Detect which cell encompasses the target text, then output its (x, y) center coordinate. 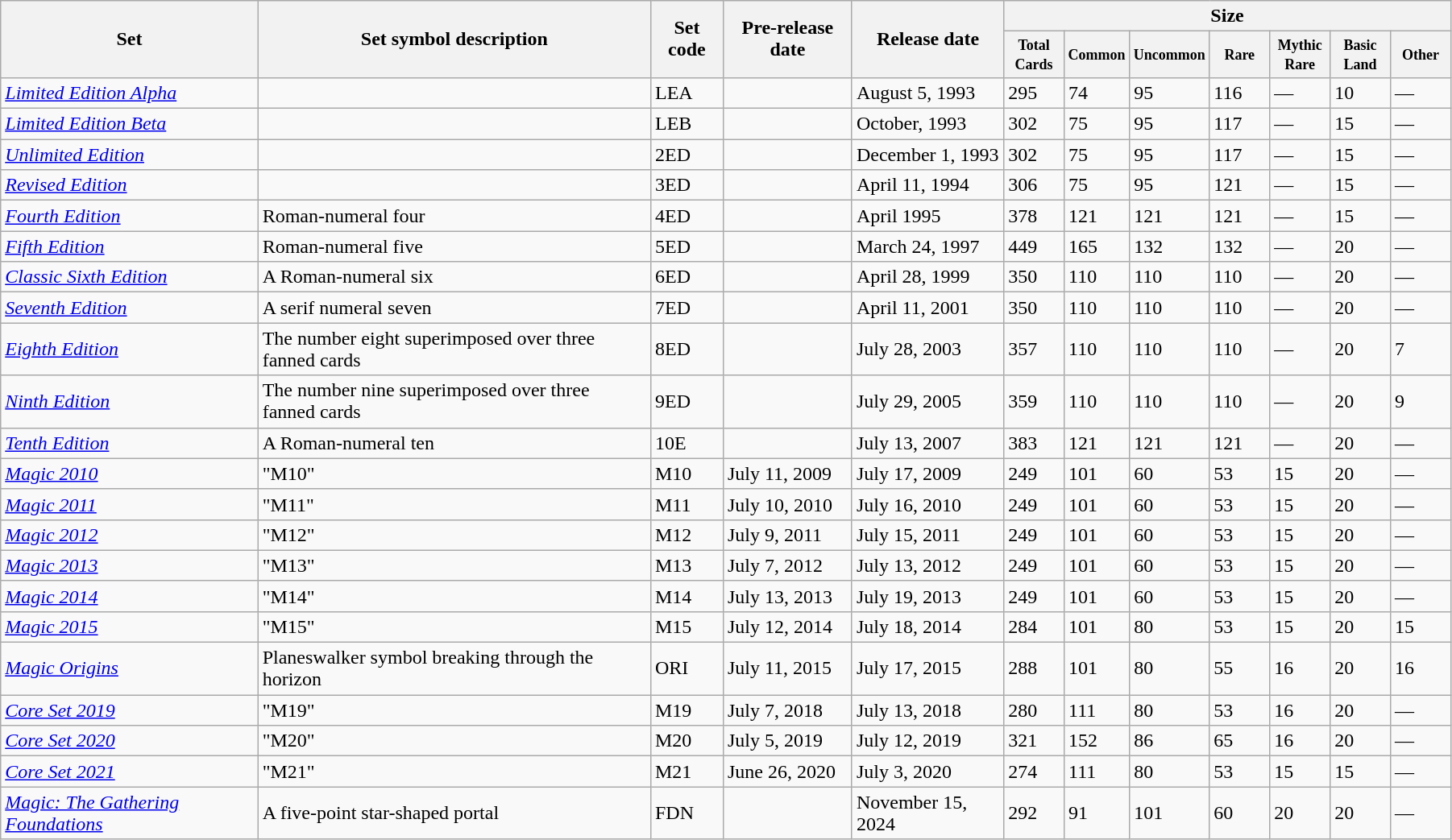
July 11, 2009 (787, 474)
Classic Sixth Edition (129, 277)
Rare (1239, 55)
"M19" (454, 710)
July 5, 2019 (787, 741)
M19 (687, 710)
Core Set 2019 (129, 710)
July 7, 2018 (787, 710)
Limited Edition Alpha (129, 93)
"M20" (454, 741)
FDN (687, 813)
383 (1035, 443)
Tenth Edition (129, 443)
July 13, 2013 (787, 596)
7 (1421, 350)
Uncommon (1170, 55)
6ED (687, 277)
Set (129, 39)
9 (1421, 401)
M10 (687, 474)
Roman-numeral four (454, 216)
Core Set 2021 (129, 772)
2ED (687, 155)
M14 (687, 596)
July 7, 2012 (787, 565)
Total Cards (1035, 55)
October, 1993 (927, 124)
July 3, 2020 (927, 772)
"M14" (454, 596)
274 (1035, 772)
Fifth Edition (129, 246)
Other (1421, 55)
Unlimited Edition (129, 155)
288 (1035, 668)
65 (1239, 741)
449 (1035, 246)
July 12, 2019 (927, 741)
March 24, 1997 (927, 246)
July 13, 2018 (927, 710)
86 (1170, 741)
55 (1239, 668)
November 15, 2024 (927, 813)
Magic 2012 (129, 535)
5ED (687, 246)
M13 (687, 565)
ORI (687, 668)
August 5, 1993 (927, 93)
A serif numeral seven (454, 308)
Magic 2015 (129, 627)
July 13, 2007 (927, 443)
292 (1035, 813)
"M11" (454, 504)
Planeswalker symbol breaking through the horizon (454, 668)
Magic: The Gathering Foundations (129, 813)
116 (1239, 93)
July 19, 2013 (927, 596)
July 18, 2014 (927, 627)
Common (1097, 55)
M15 (687, 627)
9ED (687, 401)
Set symbol description (454, 39)
7ED (687, 308)
July 28, 2003 (927, 350)
M20 (687, 741)
July 11, 2015 (787, 668)
Mythic Rare (1301, 55)
Eighth Edition (129, 350)
Core Set 2020 (129, 741)
Magic 2010 (129, 474)
M11 (687, 504)
July 10, 2010 (787, 504)
Fourth Edition (129, 216)
The number nine superimposed over three fanned cards (454, 401)
Set code (687, 39)
Pre-release date (787, 39)
321 (1035, 741)
April 1995 (927, 216)
378 (1035, 216)
A five-point star-shaped portal (454, 813)
74 (1097, 93)
LEB (687, 124)
"M21" (454, 772)
December 1, 1993 (927, 155)
359 (1035, 401)
8ED (687, 350)
July 15, 2011 (927, 535)
306 (1035, 185)
295 (1035, 93)
Roman-numeral five (454, 246)
Magic 2014 (129, 596)
Release date (927, 39)
165 (1097, 246)
3ED (687, 185)
Magic 2013 (129, 565)
Magic Origins (129, 668)
10 (1360, 93)
M12 (687, 535)
July 17, 2009 (927, 474)
Seventh Edition (129, 308)
Magic 2011 (129, 504)
280 (1035, 710)
M21 (687, 772)
Revised Edition (129, 185)
July 17, 2015 (927, 668)
July 16, 2010 (927, 504)
July 29, 2005 (927, 401)
"M15" (454, 627)
357 (1035, 350)
284 (1035, 627)
The number eight superimposed over three fanned cards (454, 350)
April 28, 1999 (927, 277)
April 11, 1994 (927, 185)
152 (1097, 741)
91 (1097, 813)
10E (687, 443)
Basic Land (1360, 55)
LEA (687, 93)
Ninth Edition (129, 401)
April 11, 2001 (927, 308)
Limited Edition Beta (129, 124)
June 26, 2020 (787, 772)
A Roman-numeral six (454, 277)
A Roman-numeral ten (454, 443)
"M13" (454, 565)
4ED (687, 216)
July 12, 2014 (787, 627)
Size (1228, 16)
July 13, 2012 (927, 565)
July 9, 2011 (787, 535)
"M10" (454, 474)
"M12" (454, 535)
